Detect which cell encompasses the target text, then output its (x, y) center coordinate. 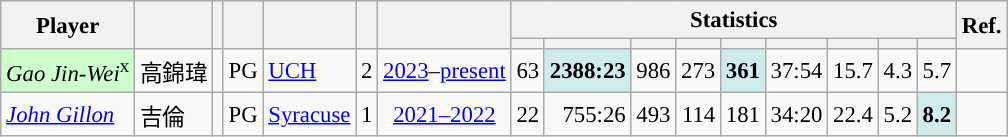
2388:23 (588, 71)
5.2 (898, 115)
Ref. (981, 25)
4.3 (898, 71)
John Gillon (68, 115)
2 (367, 71)
63 (528, 71)
37:54 (796, 71)
114 (698, 115)
Gao Jin-Weix (68, 71)
1 (367, 115)
5.7 (936, 71)
Syracuse (310, 115)
986 (654, 71)
755:26 (588, 115)
UCH (310, 71)
高錦瑋 (174, 71)
Player (68, 25)
181 (744, 115)
8.2 (936, 115)
273 (698, 71)
361 (744, 71)
22 (528, 115)
493 (654, 115)
15.7 (853, 71)
34:20 (796, 115)
2021–2022 (444, 115)
Statistics (734, 20)
2023–present (444, 71)
吉倫 (174, 115)
22.4 (853, 115)
